Locate the cell with the specified text and output its (X, Y) center coordinate. 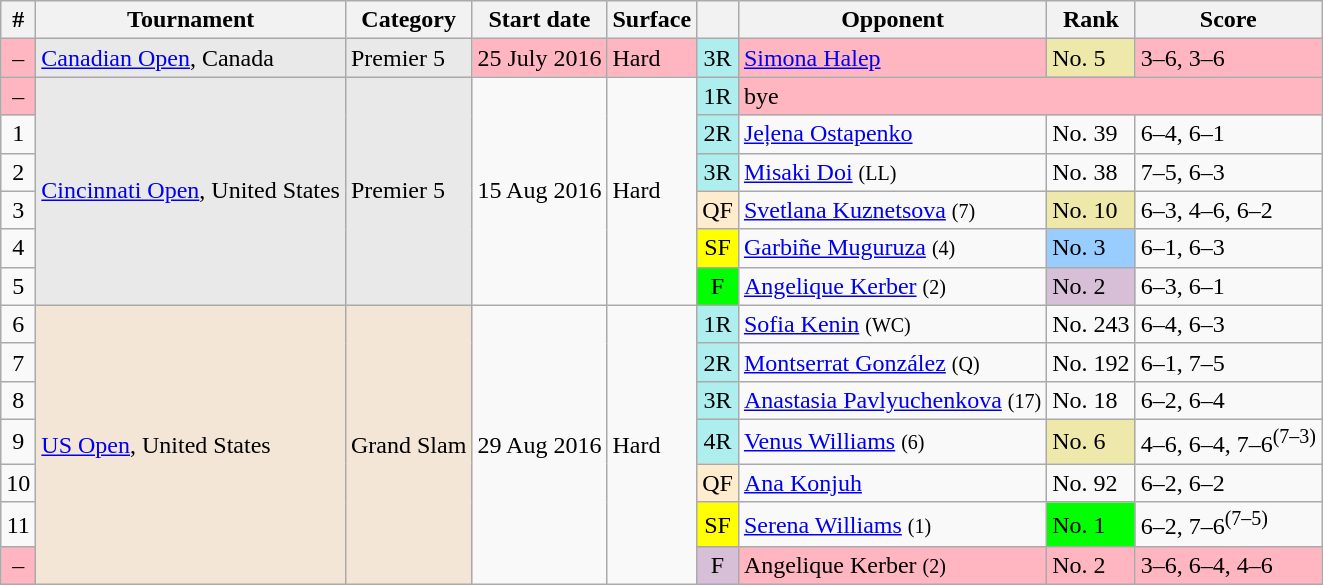
No. 10 (1091, 210)
US Open, United States (191, 444)
Canadian Open, Canada (191, 58)
6–4, 6–3 (1228, 324)
Montserrat González (Q) (892, 362)
Anastasia Pavlyuchenkova (17) (892, 400)
7–5, 6–3 (1228, 172)
Cincinnati Open, United States (191, 191)
Sofia Kenin (WC) (892, 324)
Surface (652, 20)
# (18, 20)
10 (18, 483)
Grand Slam (408, 444)
No. 18 (1091, 400)
4R (718, 442)
6–1, 6–3 (1228, 248)
3–6, 6–4, 4–6 (1228, 566)
No. 6 (1091, 442)
Misaki Doi (LL) (892, 172)
6–2, 7–6(7–5) (1228, 524)
4 (18, 248)
3–6, 3–6 (1228, 58)
6–3, 6–1 (1228, 286)
6–2, 6–2 (1228, 483)
Ana Konjuh (892, 483)
4–6, 6–4, 7–6(7–3) (1228, 442)
Jeļena Ostapenko (892, 134)
Start date (540, 20)
8 (18, 400)
9 (18, 442)
6 (18, 324)
No. 192 (1091, 362)
6–1, 7–5 (1228, 362)
Rank (1091, 20)
No. 3 (1091, 248)
Simona Halep (892, 58)
6–2, 6–4 (1228, 400)
No. 5 (1091, 58)
bye (1030, 96)
25 July 2016 (540, 58)
11 (18, 524)
No. 39 (1091, 134)
Serena Williams (1) (892, 524)
No. 92 (1091, 483)
15 Aug 2016 (540, 191)
Opponent (892, 20)
1 (18, 134)
Venus Williams (6) (892, 442)
29 Aug 2016 (540, 444)
7 (18, 362)
Category (408, 20)
No. 38 (1091, 172)
3 (18, 210)
Score (1228, 20)
Tournament (191, 20)
Garbiñe Muguruza (4) (892, 248)
No. 1 (1091, 524)
6–3, 4–6, 6–2 (1228, 210)
2 (18, 172)
No. 243 (1091, 324)
Svetlana Kuznetsova (7) (892, 210)
5 (18, 286)
6–4, 6–1 (1228, 134)
